Locate the cell with the specified text and output its (x, y) center coordinate. 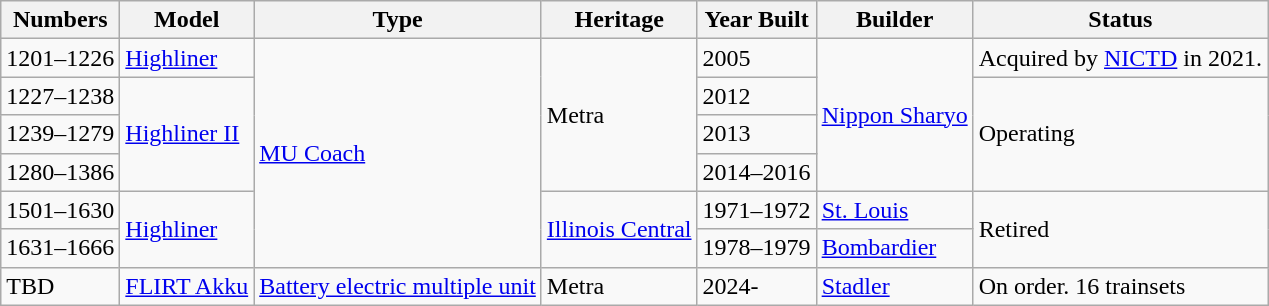
1971–1972 (756, 210)
Highliner II (187, 134)
Year Built (756, 20)
1239–1279 (60, 134)
Builder (894, 20)
FLIRT Akku (187, 286)
2005 (756, 58)
Stadler (894, 286)
St. Louis (894, 210)
MU Coach (398, 153)
TBD (60, 286)
1631–1666 (60, 248)
Battery electric multiple unit (398, 286)
Status (1120, 20)
Operating (1120, 134)
2014–2016 (756, 172)
Heritage (619, 20)
1280–1386 (60, 172)
Numbers (60, 20)
2013 (756, 134)
1501–1630 (60, 210)
1978–1979 (756, 248)
Acquired by NICTD in 2021. (1120, 58)
Type (398, 20)
Model (187, 20)
Illinois Central (619, 229)
Bombardier (894, 248)
2012 (756, 96)
1201–1226 (60, 58)
Retired (1120, 229)
On order. 16 trainsets (1120, 286)
Nippon Sharyo (894, 115)
1227–1238 (60, 96)
2024- (756, 286)
